From the cell containing the given text, extract its center point as [X, Y] coordinate. 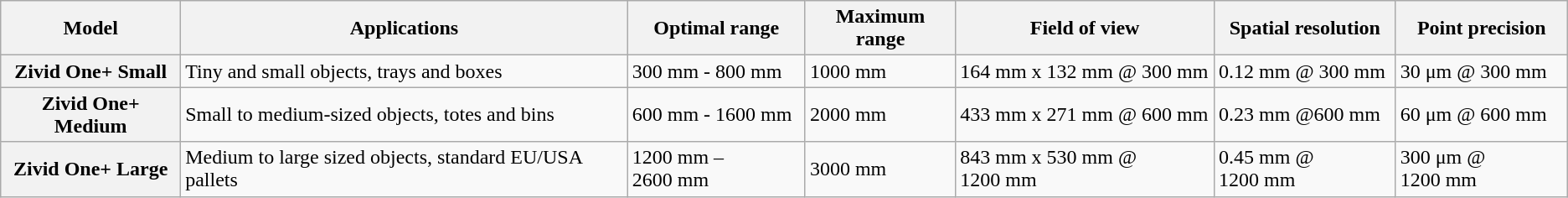
Spatial resolution [1305, 29]
843 mm x 530 mm @ 1200 mm [1086, 169]
Maximum range [879, 29]
0.45 mm @ 1200 mm [1305, 169]
164 mm x 132 mm @ 300 mm [1086, 71]
Zivid One+ Small [90, 71]
300 mm - 800 mm [716, 71]
60 μm @ 600 mm [1481, 114]
600 mm - 1600 mm [716, 114]
Tiny and small objects, trays and boxes [405, 71]
Small to medium-sized objects, totes and bins [405, 114]
0.12 mm @ 300 mm [1305, 71]
2000 mm [879, 114]
Zivid One+ Medium [90, 114]
433 mm x 271 mm @ 600 mm [1086, 114]
Zivid One+ Large [90, 169]
30 μm @ 300 mm [1481, 71]
Optimal range [716, 29]
1000 mm [879, 71]
Point precision [1481, 29]
0.23 mm @600 mm [1305, 114]
3000 mm [879, 169]
Model [90, 29]
1200 mm – 2600 mm [716, 169]
Applications [405, 29]
Medium to large sized objects, standard EU/USA pallets [405, 169]
300 μm @ 1200 mm [1481, 169]
Field of view [1086, 29]
